Search for the cell housing the specified text and yield its (X, Y) center coordinate. 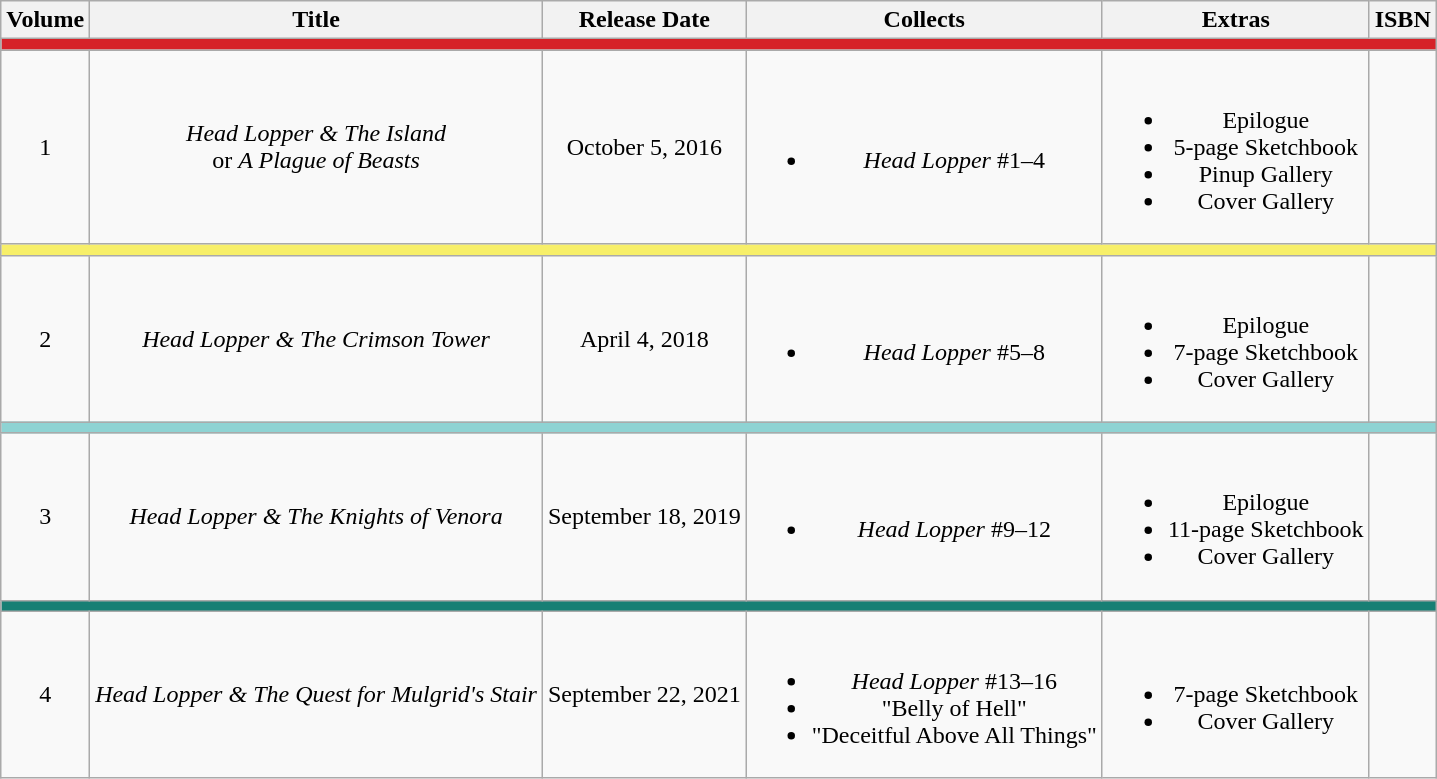
Epilogue7-page SketchbookCover Gallery (1236, 338)
October 5, 2016 (644, 147)
Head Lopper & The Knights of Venora (316, 516)
2 (46, 338)
Epilogue11-page SketchbookCover Gallery (1236, 516)
Head Lopper #1–4 (924, 147)
September 18, 2019 (644, 516)
Collects (924, 20)
Head Lopper #5–8 (924, 338)
Head Lopper #9–12 (924, 516)
Head Lopper & The Islandor A Plague of Beasts (316, 147)
4 (46, 694)
Epilogue5-page SketchbookPinup GalleryCover Gallery (1236, 147)
September 22, 2021 (644, 694)
April 4, 2018 (644, 338)
3 (46, 516)
7-page SketchbookCover Gallery (1236, 694)
Volume (46, 20)
Head Lopper #13–16"Belly of Hell""Deceitful Above All Things" (924, 694)
ISBN (1402, 20)
Head Lopper & The Crimson Tower (316, 338)
Release Date (644, 20)
Head Lopper & The Quest for Mulgrid's Stair (316, 694)
Extras (1236, 20)
Title (316, 20)
1 (46, 147)
